Return (X, Y) of the center of cell containing provided text 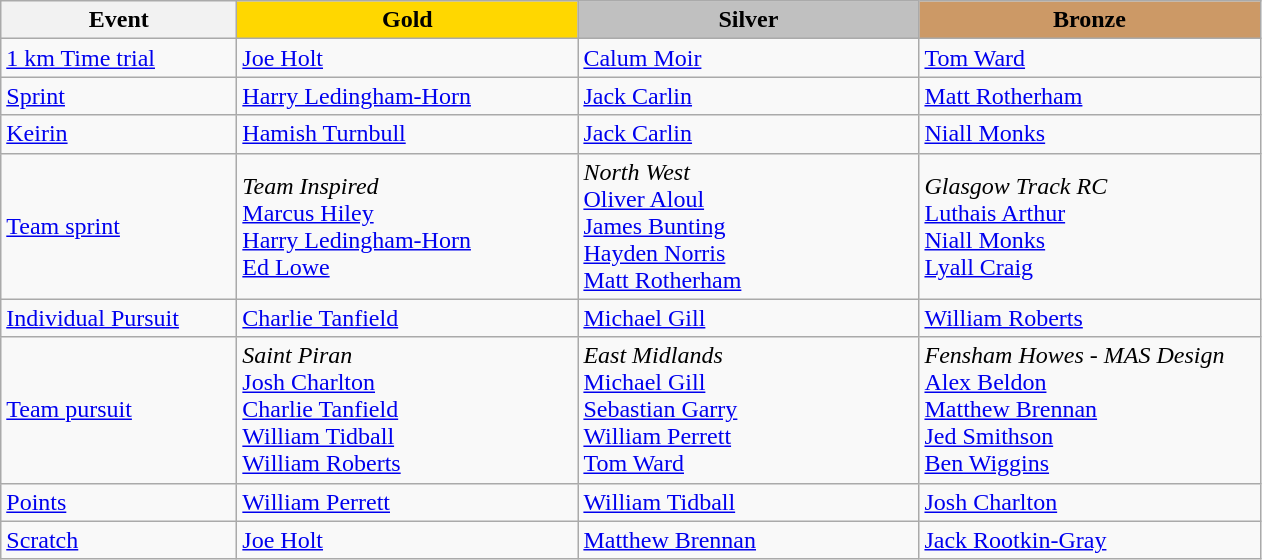
Points (119, 502)
Event (119, 20)
1 km Time trial (119, 58)
Matt Rotherham (1090, 96)
Team pursuit (119, 410)
Josh Charlton (1090, 502)
Charlie Tanfield (408, 318)
Scratch (119, 540)
Calum Moir (748, 58)
Saint PiranJosh CharltonCharlie TanfieldWilliam TidballWilliam Roberts (408, 410)
Keirin (119, 134)
Bronze (1090, 20)
Tom Ward (1090, 58)
William Tidball (748, 502)
William Roberts (1090, 318)
Team InspiredMarcus HileyHarry Ledingham-HornEd Lowe (408, 226)
Fensham Howes - MAS DesignAlex BeldonMatthew BrennanJed SmithsonBen Wiggins (1090, 410)
Michael Gill (748, 318)
Hamish Turnbull (408, 134)
Matthew Brennan (748, 540)
Niall Monks (1090, 134)
Glasgow Track RCLuthais ArthurNiall MonksLyall Craig (1090, 226)
Jack Rootkin-Gray (1090, 540)
Individual Pursuit (119, 318)
Silver (748, 20)
North WestOliver AloulJames BuntingHayden NorrisMatt Rotherham (748, 226)
Gold (408, 20)
East MidlandsMichael GillSebastian GarryWilliam PerrettTom Ward (748, 410)
Team sprint (119, 226)
William Perrett (408, 502)
Sprint (119, 96)
Harry Ledingham-Horn (408, 96)
